Return the [x, y] coordinate for the center point of the cell that contains the specified text.  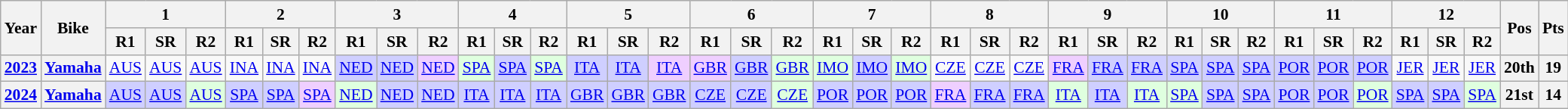
9 [1108, 14]
8 [989, 14]
20th [1519, 68]
2023 [21, 68]
2024 [21, 95]
Bike [73, 27]
5 [628, 14]
11 [1333, 14]
6 [751, 14]
21st [1519, 95]
7 [872, 14]
14 [1554, 95]
4 [512, 14]
19 [1554, 68]
Year [21, 27]
10 [1221, 14]
Pts [1554, 27]
3 [396, 14]
2 [280, 14]
12 [1447, 14]
1 [166, 14]
Pos [1519, 27]
